Return the (X, Y) coordinate for the center point of the cell that contains the specified text.  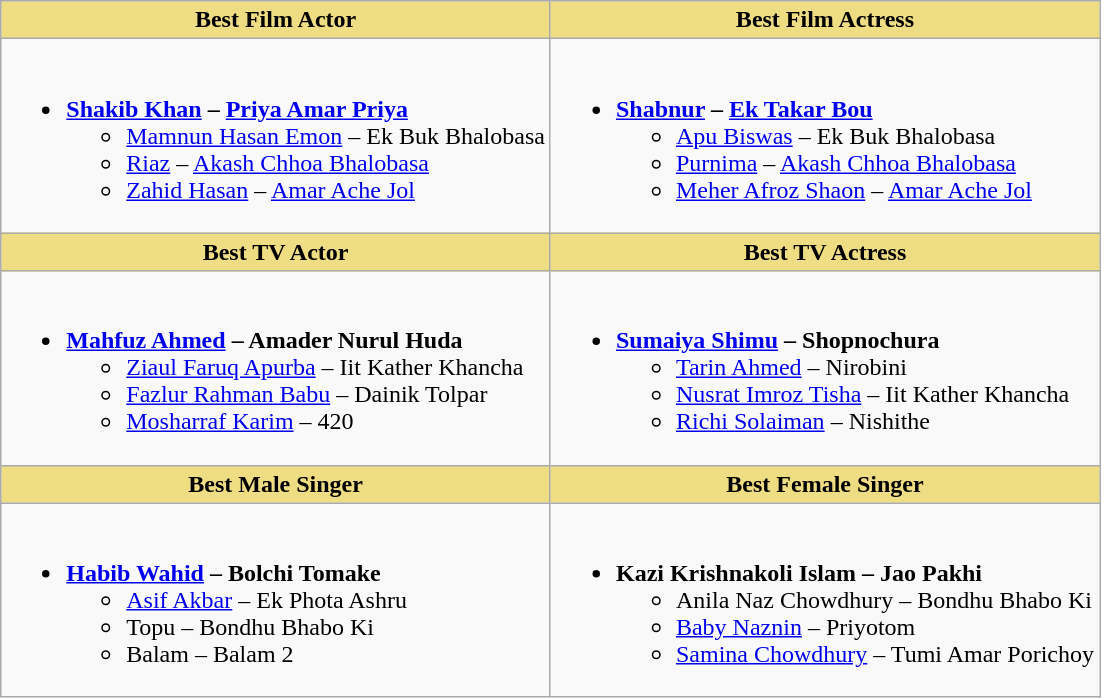
Best TV Actor (276, 252)
Best Film Actress (824, 20)
Shakib Khan – Priya Amar PriyaMamnun Hasan Emon – Ek Buk BhalobasaRiaz – Akash Chhoa BhalobasaZahid Hasan – Amar Ache Jol (276, 136)
Shabnur – Ek Takar BouApu Biswas – Ek Buk BhalobasaPurnima – Akash Chhoa BhalobasaMeher Afroz Shaon – Amar Ache Jol (824, 136)
Best TV Actress (824, 252)
Best Male Singer (276, 484)
Sumaiya Shimu – ShopnochuraTarin Ahmed – NirobiniNusrat Imroz Tisha – Iit Kather KhanchaRichi Solaiman – Nishithe (824, 368)
Habib Wahid – Bolchi TomakeAsif Akbar – Ek Phota AshruTopu – Bondhu Bhabo KiBalam – Balam 2 (276, 600)
Kazi Krishnakoli Islam – Jao PakhiAnila Naz Chowdhury – Bondhu Bhabo KiBaby Naznin – PriyotomSamina Chowdhury – Tumi Amar Porichoy (824, 600)
Best Female Singer (824, 484)
Mahfuz Ahmed – Amader Nurul HudaZiaul Faruq Apurba – Iit Kather KhanchaFazlur Rahman Babu – Dainik TolparMosharraf Karim – 420 (276, 368)
Best Film Actor (276, 20)
